Output the [X, Y] coordinate of the center of the cell containing the given text.  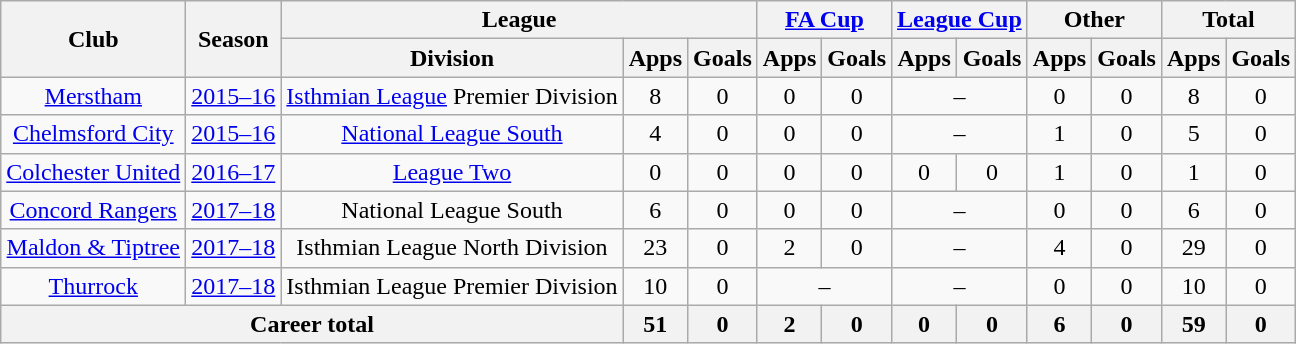
51 [655, 324]
Colchester United [94, 172]
Isthmian League North Division [452, 248]
Chelmsford City [94, 134]
Division [452, 58]
Career total [312, 324]
FA Cup [824, 20]
Club [94, 39]
Other [1094, 20]
Season [234, 39]
2016–17 [234, 172]
League [520, 20]
League Cup [960, 20]
League Two [452, 172]
29 [1193, 248]
Maldon & Tiptree [94, 248]
Concord Rangers [94, 210]
Merstham [94, 96]
23 [655, 248]
Thurrock [94, 286]
Total [1228, 20]
59 [1193, 324]
5 [1193, 134]
